Scan for the cell matching the given text and deliver its (x, y) coordinate at center. 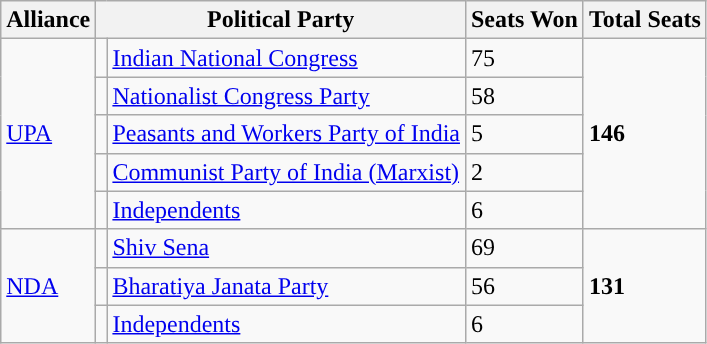
2 (524, 172)
Indian National Congress (286, 58)
Nationalist Congress Party (286, 96)
Communist Party of India (Marxist) (286, 172)
58 (524, 96)
NDA (48, 286)
Political Party (281, 20)
Peasants and Workers Party of India (286, 134)
131 (644, 286)
69 (524, 248)
Total Seats (644, 20)
75 (524, 58)
Bharatiya Janata Party (286, 286)
Shiv Sena (286, 248)
56 (524, 286)
5 (524, 134)
Alliance (48, 20)
UPA (48, 134)
146 (644, 134)
Seats Won (524, 20)
